Pinpoint the cell where the given text exists, returning its [X, Y] midpoint coordinate. 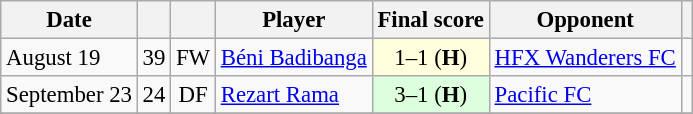
Date [69, 20]
Béni Badibanga [294, 58]
HFX Wanderers FC [585, 58]
24 [154, 95]
September 23 [69, 95]
1–1 (H) [430, 58]
39 [154, 58]
Final score [430, 20]
Rezart Rama [294, 95]
August 19 [69, 58]
DF [194, 95]
Pacific FC [585, 95]
Opponent [585, 20]
3–1 (H) [430, 95]
FW [194, 58]
Player [294, 20]
